Output the [x, y] coordinate of the center of the cell containing the given text.  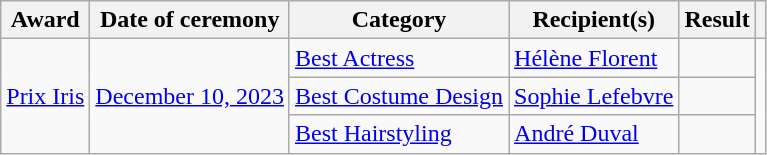
Date of ceremony [190, 20]
Best Hairstyling [398, 134]
Category [398, 20]
Best Actress [398, 58]
Hélène Florent [594, 58]
Award [46, 20]
Result [717, 20]
Best Costume Design [398, 96]
André Duval [594, 134]
Sophie Lefebvre [594, 96]
December 10, 2023 [190, 96]
Prix Iris [46, 96]
Recipient(s) [594, 20]
